Identify which cell holds the provided text, then report its (X, Y) central coordinate. 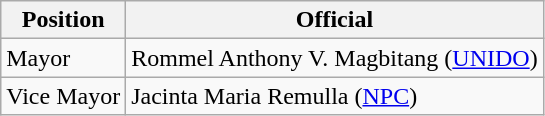
Official (334, 20)
Mayor (64, 58)
Position (64, 20)
Jacinta Maria Remulla (NPC) (334, 96)
Vice Mayor (64, 96)
Rommel Anthony V. Magbitang (UNIDO) (334, 58)
